Detect which cell encompasses the target text, then output its (x, y) center coordinate. 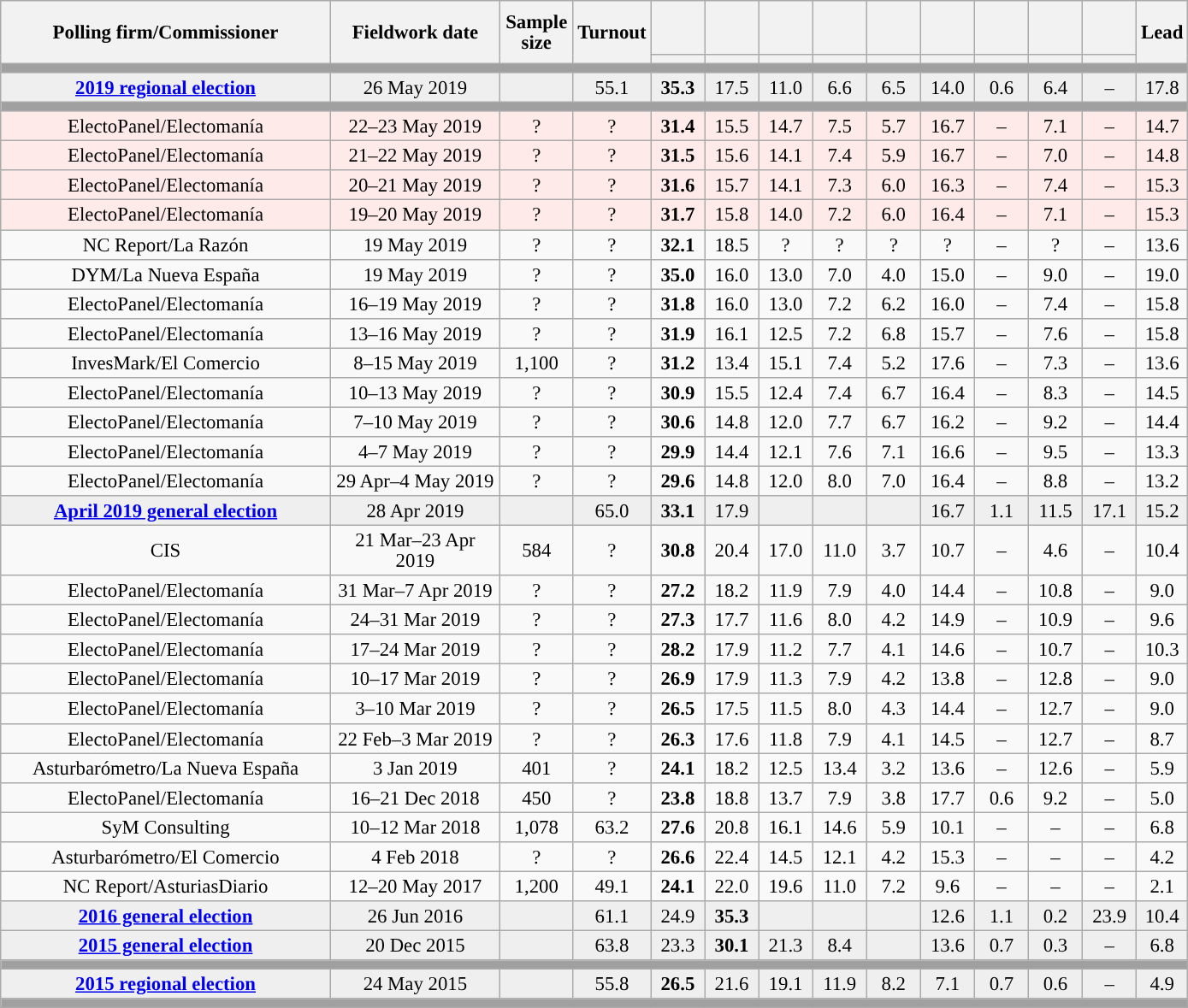
31.5 (677, 156)
19.6 (785, 886)
DYM/La Nueva España (166, 274)
11.2 (785, 650)
20 Dec 2015 (415, 946)
InvesMark/El Comercio (166, 363)
26 Jun 2016 (415, 917)
15.0 (948, 274)
8.4 (840, 946)
32.1 (677, 245)
55.1 (612, 87)
30.9 (677, 393)
11.6 (785, 621)
27.3 (677, 621)
13.2 (1162, 480)
17.8 (1162, 87)
5.7 (893, 127)
31.9 (677, 333)
61.1 (612, 917)
6.2 (893, 304)
Fieldwork date (415, 32)
13.3 (1162, 451)
16.6 (948, 451)
21 Mar–23 Apr 2019 (415, 551)
0.2 (1055, 917)
10.3 (1162, 650)
24 May 2015 (415, 985)
5.2 (893, 363)
23.3 (677, 946)
7–10 May 2019 (415, 422)
28 Apr 2019 (415, 511)
63.8 (612, 946)
26.9 (677, 679)
21–22 May 2019 (415, 156)
23.9 (1110, 917)
20.4 (732, 551)
10–13 May 2019 (415, 393)
584 (536, 551)
3–10 Mar 2019 (415, 710)
29.9 (677, 451)
8.8 (1055, 480)
3.8 (893, 797)
Lead (1162, 32)
29 Apr–4 May 2019 (415, 480)
8.2 (893, 985)
SyM Consulting (166, 828)
27.2 (677, 590)
3.2 (893, 768)
11.8 (785, 739)
CIS (166, 551)
15.1 (785, 363)
22 Feb–3 Mar 2019 (415, 739)
12–20 May 2017 (415, 886)
Asturbarómetro/La Nueva España (166, 768)
10–17 Mar 2019 (415, 679)
18.8 (732, 797)
17.1 (1110, 511)
30.1 (732, 946)
19.0 (1162, 274)
22–23 May 2019 (415, 127)
10.1 (948, 828)
13.7 (785, 797)
28.2 (677, 650)
15.2 (1162, 511)
10–12 Mar 2018 (415, 828)
April 2019 general election (166, 511)
17.0 (785, 551)
4–7 May 2019 (415, 451)
Polling firm/Commissioner (166, 32)
63.2 (612, 828)
30.8 (677, 551)
55.8 (612, 985)
4.6 (1055, 551)
NC Report/AsturiasDiario (166, 886)
24–31 Mar 2019 (415, 621)
18.5 (732, 245)
9.5 (1055, 451)
12.8 (1055, 679)
22.0 (732, 886)
31.7 (677, 215)
22.4 (732, 857)
26 May 2019 (415, 87)
6.5 (893, 87)
Turnout (612, 32)
11.3 (785, 679)
35.0 (677, 274)
15.6 (732, 156)
6.4 (1055, 87)
16.2 (948, 422)
23.8 (677, 797)
19.1 (785, 985)
31.6 (677, 186)
12.4 (785, 393)
6.6 (840, 87)
31.8 (677, 304)
3.7 (893, 551)
65.0 (612, 511)
31 Mar–7 Apr 2019 (415, 590)
7.5 (840, 127)
13.8 (948, 679)
29.6 (677, 480)
8.3 (1055, 393)
2015 general election (166, 946)
4 Feb 2018 (415, 857)
31.2 (677, 363)
5.0 (1162, 797)
Asturbarómetro/El Comercio (166, 857)
16–19 May 2019 (415, 304)
8–15 May 2019 (415, 363)
14.9 (948, 621)
Sample size (536, 32)
20–21 May 2019 (415, 186)
2015 regional election (166, 985)
26.6 (677, 857)
1,200 (536, 886)
8.7 (1162, 739)
26.3 (677, 739)
401 (536, 768)
16–21 Dec 2018 (415, 797)
4.3 (893, 710)
3 Jan 2019 (415, 768)
2.1 (1162, 886)
NC Report/La Razón (166, 245)
30.6 (677, 422)
49.1 (612, 886)
33.1 (677, 511)
13–16 May 2019 (415, 333)
19–20 May 2019 (415, 215)
0.3 (1055, 946)
31.4 (677, 127)
2016 general election (166, 917)
10.9 (1055, 621)
1,078 (536, 828)
2019 regional election (166, 87)
16.3 (948, 186)
1,100 (536, 363)
21.6 (732, 985)
17–24 Mar 2019 (415, 650)
24.9 (677, 917)
27.6 (677, 828)
4.9 (1162, 985)
20.8 (732, 828)
450 (536, 797)
21.3 (785, 946)
10.8 (1055, 590)
